Return the (x, y) coordinate for the center point of the cell that contains the specified text.  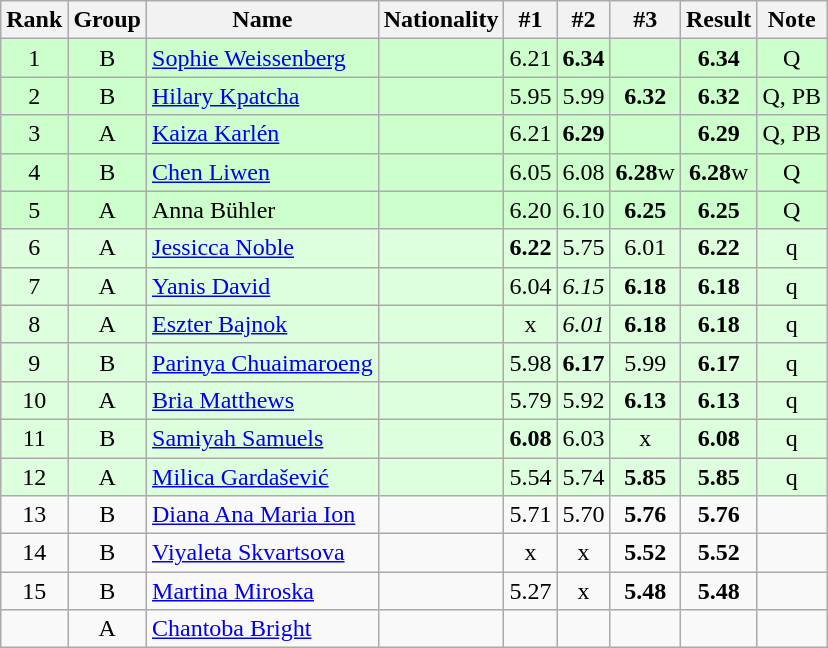
7 (34, 286)
14 (34, 553)
6.04 (530, 286)
Eszter Bajnok (263, 324)
1 (34, 58)
Note (792, 20)
5.71 (530, 515)
6.15 (584, 286)
Rank (34, 20)
Milica Gardašević (263, 477)
5.98 (530, 362)
2 (34, 96)
Kaiza Karlén (263, 134)
6.10 (584, 210)
Bria Matthews (263, 400)
5.95 (530, 96)
6.03 (584, 438)
Anna Bühler (263, 210)
5.27 (530, 591)
#2 (584, 20)
5.79 (530, 400)
#3 (645, 20)
Samiyah Samuels (263, 438)
#1 (530, 20)
5.70 (584, 515)
5 (34, 210)
Result (718, 20)
Group (108, 20)
9 (34, 362)
5.92 (584, 400)
6.20 (530, 210)
8 (34, 324)
6 (34, 248)
Chen Liwen (263, 172)
Martina Miroska (263, 591)
15 (34, 591)
Nationality (441, 20)
6.05 (530, 172)
Chantoba Bright (263, 629)
10 (34, 400)
12 (34, 477)
Name (263, 20)
Hilary Kpatcha (263, 96)
Parinya Chuaimaroeng (263, 362)
3 (34, 134)
Yanis David (263, 286)
5.75 (584, 248)
Sophie Weissenberg (263, 58)
Diana Ana Maria Ion (263, 515)
5.54 (530, 477)
Jessicca Noble (263, 248)
Viyaleta Skvartsova (263, 553)
11 (34, 438)
5.74 (584, 477)
13 (34, 515)
4 (34, 172)
